Scan for the cell matching the given text and deliver its [X, Y] coordinate at center. 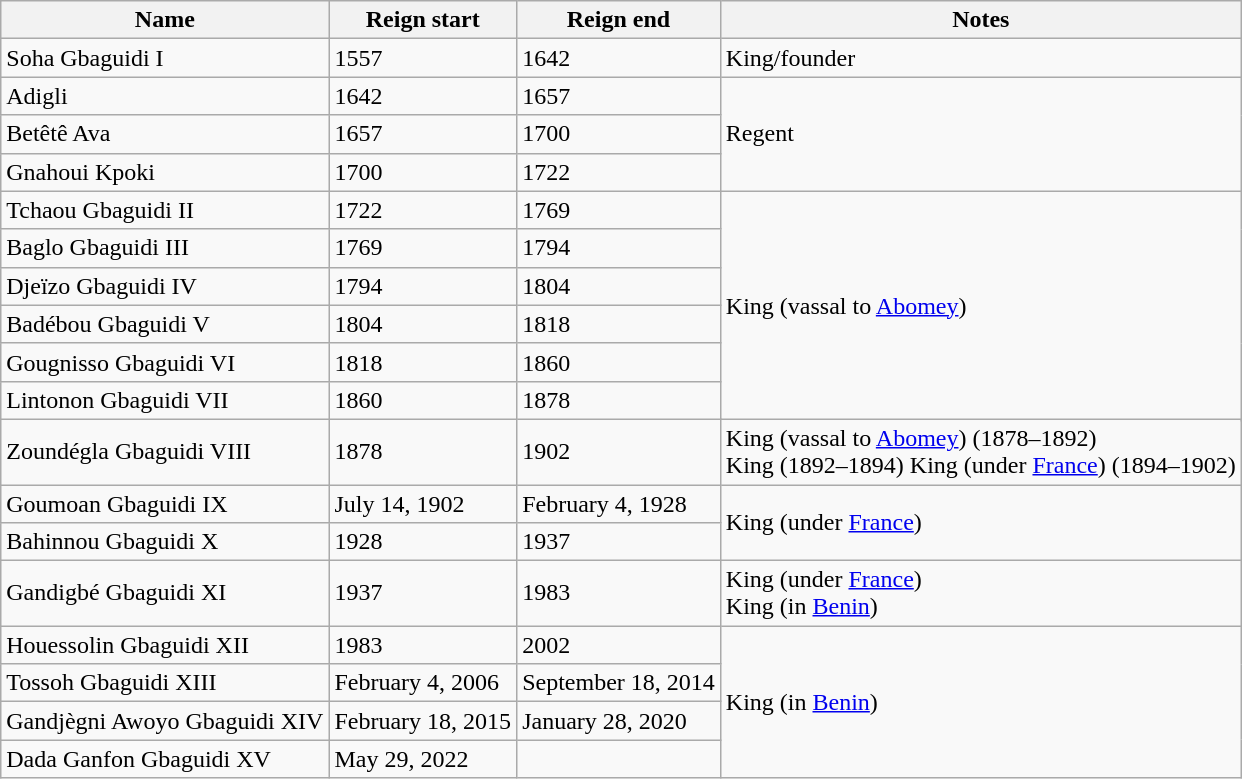
Betêtê Ava [165, 134]
King (under France) [980, 522]
February 4, 2006 [423, 683]
Tchaou Gbaguidi II [165, 210]
Badébou Gbaguidi V [165, 324]
Lintonon Gbaguidi VII [165, 400]
January 28, 2020 [619, 721]
February 4, 1928 [619, 503]
Gougnisso Gbaguidi VI [165, 362]
Baglo Gbaguidi III [165, 248]
Adigli [165, 96]
Bahinnou Gbaguidi X [165, 542]
1902 [619, 452]
1928 [423, 542]
Zoundégla Gbaguidi VIII [165, 452]
King (in Benin) [980, 702]
May 29, 2022 [423, 759]
Gnahoui Kpoki [165, 172]
Name [165, 20]
February 18, 2015 [423, 721]
Houessolin Gbaguidi XII [165, 645]
Notes [980, 20]
Gandigbé Gbaguidi XI [165, 594]
King (vassal to Abomey) [980, 305]
Djeïzo Gbaguidi IV [165, 286]
Reign end [619, 20]
Dada Ganfon Gbaguidi XV [165, 759]
September 18, 2014 [619, 683]
Tossoh Gbaguidi XIII [165, 683]
Gandjègni Awoyo Gbaguidi XIV [165, 721]
Soha Gbaguidi I [165, 58]
King (vassal to Abomey) (1878–1892)King (1892–1894) King (under France) (1894–1902) [980, 452]
July 14, 1902 [423, 503]
King (under France)King (in Benin) [980, 594]
2002 [619, 645]
Goumoan Gbaguidi IX [165, 503]
1557 [423, 58]
Regent [980, 134]
King/founder [980, 58]
Reign start [423, 20]
